Return the (x, y) coordinate for the center point of the cell that contains the specified text.  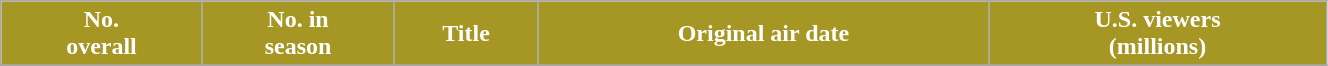
Title (466, 34)
No. in season (298, 34)
Original air date (763, 34)
U.S. viewers(millions) (1158, 34)
No. overall (102, 34)
